Detect which cell encompasses the target text, then output its [x, y] center coordinate. 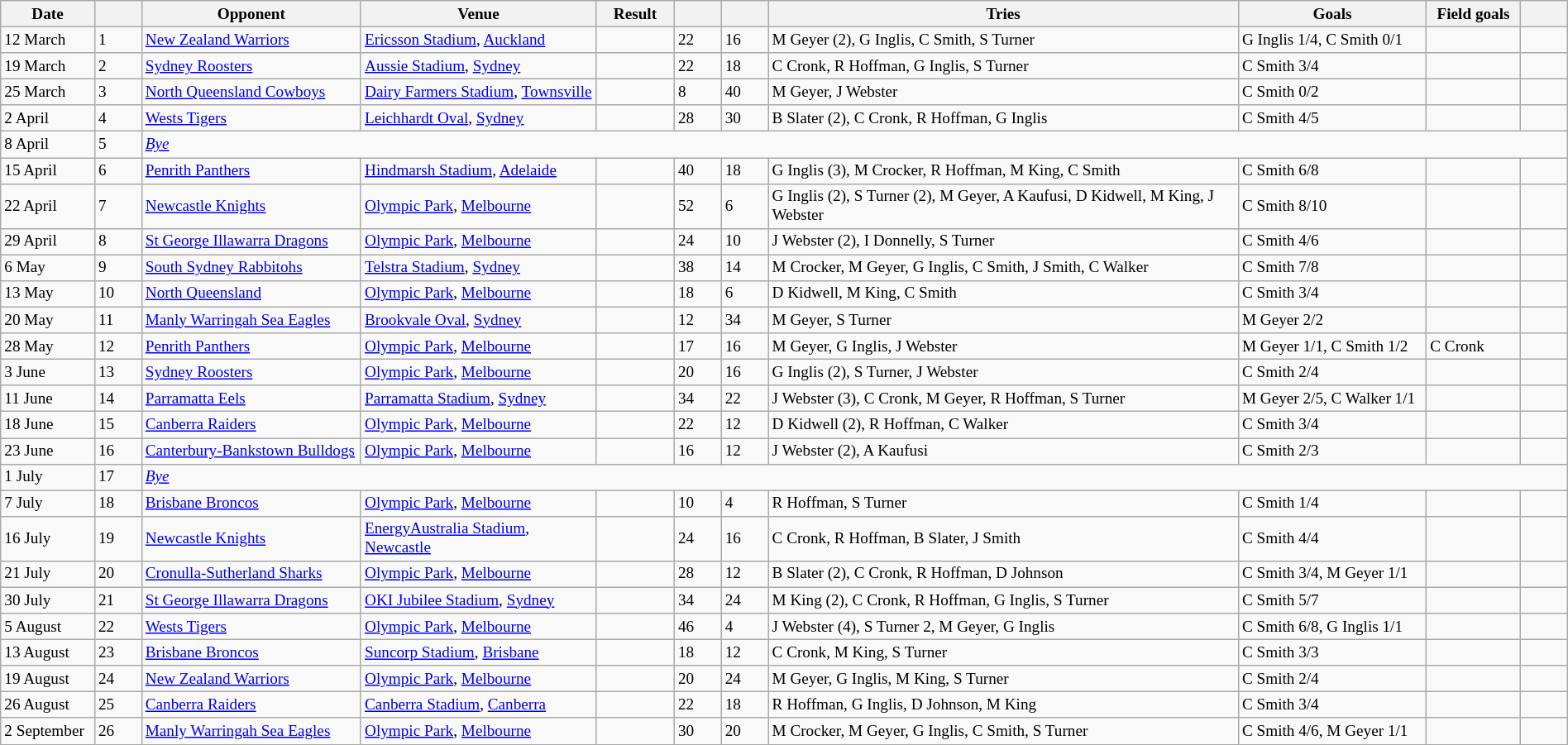
J Webster (4), S Turner 2, M Geyer, G Inglis [1003, 627]
2 April [48, 118]
D Kidwell (2), R Hoffman, C Walker [1003, 425]
13 [117, 372]
30 July [48, 600]
3 [117, 92]
Canberra Stadium, Canberra [478, 705]
South Sydney Rabbitohs [251, 268]
M Geyer, G Inglis, J Webster [1003, 346]
Hindmarsh Stadium, Adelaide [478, 170]
28 May [48, 346]
23 [117, 652]
C Smith 7/8 [1331, 268]
J Webster (2), A Kaufusi [1003, 451]
M Geyer (2), G Inglis, C Smith, S Turner [1003, 40]
Ericsson Stadium, Auckland [478, 40]
C Smith 6/8, G Inglis 1/1 [1331, 627]
C Smith 2/3 [1331, 451]
25 March [48, 92]
J Webster (3), C Cronk, M Geyer, R Hoffman, S Turner [1003, 399]
R Hoffman, G Inglis, D Johnson, M King [1003, 705]
M King (2), C Cronk, R Hoffman, G Inglis, S Turner [1003, 600]
M Geyer, G Inglis, M King, S Turner [1003, 679]
19 March [48, 66]
C Smith 5/7 [1331, 600]
Tries [1003, 14]
G Inglis 1/4, C Smith 0/1 [1331, 40]
6 May [48, 268]
B Slater (2), C Cronk, R Hoffman, G Inglis [1003, 118]
C Smith 4/6 [1331, 241]
2 [117, 66]
5 August [48, 627]
J Webster (2), I Donnelly, S Turner [1003, 241]
Parramatta Eels [251, 399]
C Cronk, M King, S Turner [1003, 652]
18 June [48, 425]
20 May [48, 320]
OKI Jubilee Stadium, Sydney [478, 600]
38 [698, 268]
11 [117, 320]
B Slater (2), C Cronk, R Hoffman, D Johnson [1003, 574]
11 June [48, 399]
Parramatta Stadium, Sydney [478, 399]
C Smith 4/5 [1331, 118]
Brookvale Oval, Sydney [478, 320]
Telstra Stadium, Sydney [478, 268]
G Inglis (3), M Crocker, R Hoffman, M King, C Smith [1003, 170]
9 [117, 268]
Suncorp Stadium, Brisbane [478, 652]
M Geyer 2/5, C Walker 1/1 [1331, 399]
Canterbury-Bankstown Bulldogs [251, 451]
1 [117, 40]
M Geyer 1/1, C Smith 1/2 [1331, 346]
C Smith 1/4 [1331, 504]
D Kidwell, M King, C Smith [1003, 294]
52 [698, 206]
M Geyer, S Turner [1003, 320]
26 [117, 731]
C Smith 6/8 [1331, 170]
8 April [48, 145]
2 September [48, 731]
C Smith 4/6, M Geyer 1/1 [1331, 731]
13 May [48, 294]
EnergyAustralia Stadium, Newcastle [478, 538]
C Smith 4/4 [1331, 538]
3 June [48, 372]
North Queensland Cowboys [251, 92]
Opponent [251, 14]
16 July [48, 538]
5 [117, 145]
North Queensland [251, 294]
Field goals [1474, 14]
Dairy Farmers Stadium, Townsville [478, 92]
22 April [48, 206]
12 March [48, 40]
29 April [48, 241]
Cronulla-Sutherland Sharks [251, 574]
G Inglis (2), S Turner, J Webster [1003, 372]
C Cronk, R Hoffman, B Slater, J Smith [1003, 538]
C Smith 8/10 [1331, 206]
19 [117, 538]
15 [117, 425]
26 August [48, 705]
46 [698, 627]
M Crocker, M Geyer, G Inglis, C Smith, S Turner [1003, 731]
21 July [48, 574]
1 July [48, 477]
13 August [48, 652]
C Cronk, R Hoffman, G Inglis, S Turner [1003, 66]
15 April [48, 170]
R Hoffman, S Turner [1003, 504]
M Geyer 2/2 [1331, 320]
Aussie Stadium, Sydney [478, 66]
21 [117, 600]
C Smith 3/4, M Geyer 1/1 [1331, 574]
7 July [48, 504]
C Smith 3/3 [1331, 652]
G Inglis (2), S Turner (2), M Geyer, A Kaufusi, D Kidwell, M King, J Webster [1003, 206]
Leichhardt Oval, Sydney [478, 118]
Venue [478, 14]
7 [117, 206]
Goals [1331, 14]
M Crocker, M Geyer, G Inglis, C Smith, J Smith, C Walker [1003, 268]
Result [635, 14]
C Cronk [1474, 346]
C Smith 0/2 [1331, 92]
19 August [48, 679]
23 June [48, 451]
25 [117, 705]
Date [48, 14]
M Geyer, J Webster [1003, 92]
